For the text-containing cell, return its midpoint in (x, y) coordinate format. 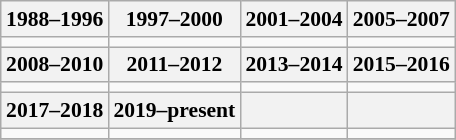
2019–present (174, 111)
2008–2010 (54, 65)
2015–2016 (402, 65)
2011–2012 (174, 65)
2017–2018 (54, 111)
1988–1996 (54, 19)
1997–2000 (174, 19)
2013–2014 (294, 65)
2005–2007 (402, 19)
2001–2004 (294, 19)
